Capture the cell that displays the provided text and extract its (x, y) central coordinate. 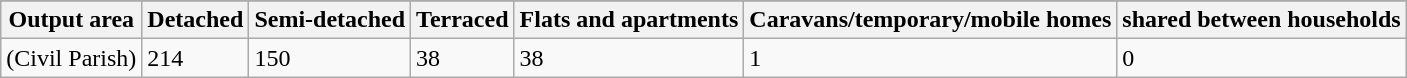
shared between households (1262, 20)
214 (196, 58)
Output area (72, 20)
1 (930, 58)
Caravans/temporary/mobile homes (930, 20)
Terraced (462, 20)
0 (1262, 58)
150 (330, 58)
Flats and apartments (629, 20)
Semi-detached (330, 20)
(Civil Parish) (72, 58)
Detached (196, 20)
